For the text-containing cell, return its midpoint in (x, y) coordinate format. 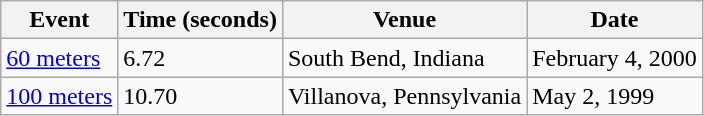
May 2, 1999 (615, 96)
Date (615, 20)
South Bend, Indiana (404, 58)
Time (seconds) (200, 20)
6.72 (200, 58)
100 meters (60, 96)
February 4, 2000 (615, 58)
Event (60, 20)
Villanova, Pennsylvania (404, 96)
Venue (404, 20)
10.70 (200, 96)
60 meters (60, 58)
